Provide the [X, Y] coordinate of the cell's center where the given text is located.  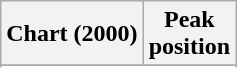
Chart (2000) [72, 34]
Peakposition [189, 34]
